Determine the (X, Y) coordinate at the center of the cell enclosing the given text.  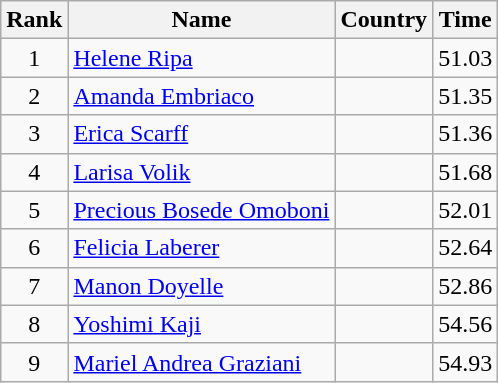
51.35 (466, 96)
52.01 (466, 210)
7 (34, 286)
8 (34, 324)
Erica Scarff (202, 134)
Manon Doyelle (202, 286)
1 (34, 58)
Country (384, 20)
51.68 (466, 172)
Name (202, 20)
3 (34, 134)
Yoshimi Kaji (202, 324)
Rank (34, 20)
54.56 (466, 324)
54.93 (466, 362)
Precious Bosede Omoboni (202, 210)
52.64 (466, 248)
Mariel Andrea Graziani (202, 362)
6 (34, 248)
2 (34, 96)
Amanda Embriaco (202, 96)
52.86 (466, 286)
Larisa Volik (202, 172)
51.36 (466, 134)
9 (34, 362)
Time (466, 20)
5 (34, 210)
Felicia Laberer (202, 248)
4 (34, 172)
Helene Ripa (202, 58)
51.03 (466, 58)
